Determine the [X, Y] coordinate at the center of the cell enclosing the given text.  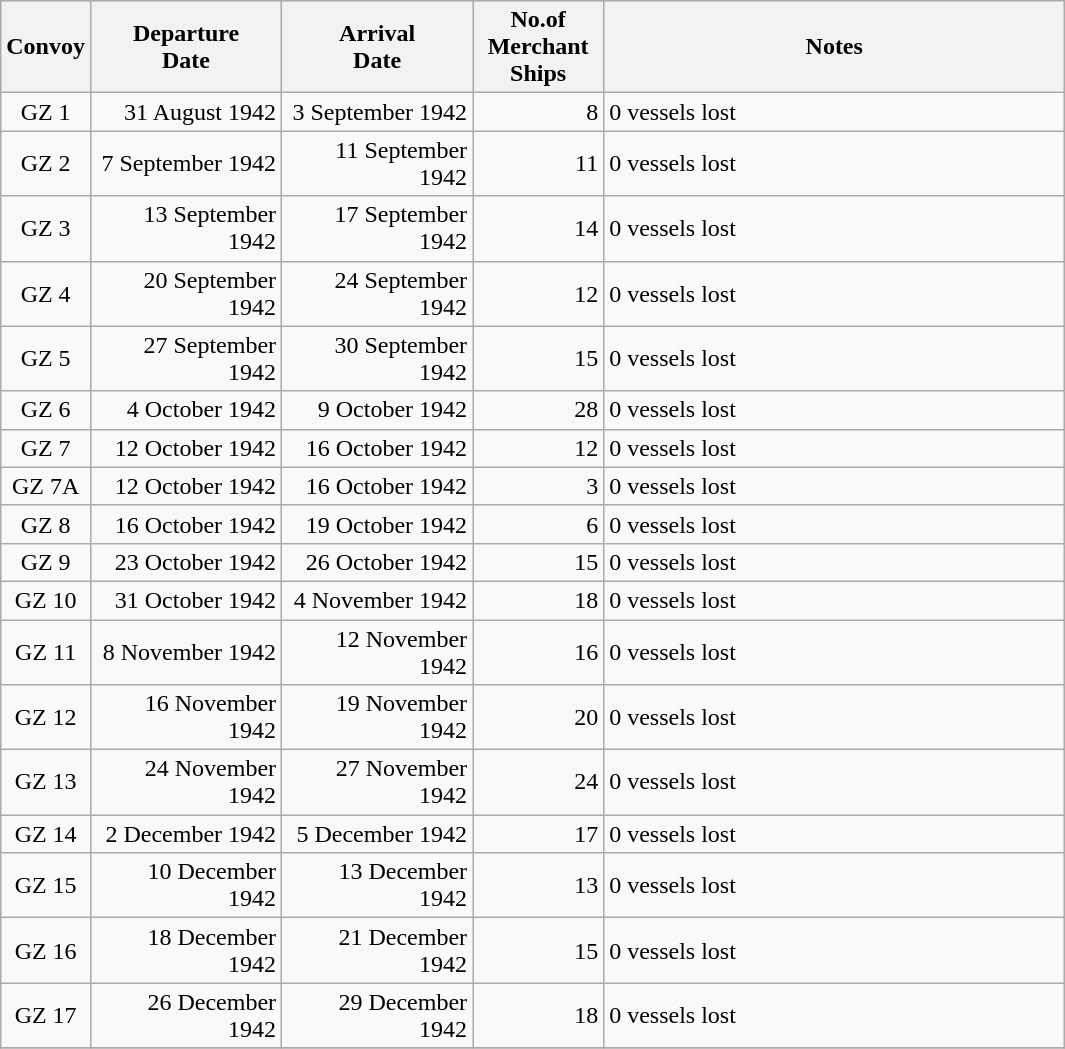
8 [538, 112]
20 [538, 718]
20 September 1942 [186, 294]
11 [538, 164]
29 December 1942 [378, 1016]
13 September 1942 [186, 228]
19 November 1942 [378, 718]
GZ 13 [46, 782]
3 [538, 486]
21 December 1942 [378, 950]
GZ 11 [46, 652]
GZ 14 [46, 834]
23 October 1942 [186, 562]
30 September 1942 [378, 358]
GZ 5 [46, 358]
4 November 1942 [378, 600]
GZ 12 [46, 718]
8 November 1942 [186, 652]
6 [538, 524]
31 August 1942 [186, 112]
GZ 7 [46, 448]
9 October 1942 [378, 410]
GZ 8 [46, 524]
GZ 15 [46, 886]
28 [538, 410]
14 [538, 228]
19 October 1942 [378, 524]
GZ 7A [46, 486]
GZ 3 [46, 228]
17 [538, 834]
24 [538, 782]
5 December 1942 [378, 834]
GZ 16 [46, 950]
16 [538, 652]
10 December 1942 [186, 886]
GZ 17 [46, 1016]
Notes [834, 47]
24 November 1942 [186, 782]
No.of Merchant Ships [538, 47]
4 October 1942 [186, 410]
GZ 10 [46, 600]
27 September 1942 [186, 358]
17 September 1942 [378, 228]
12 November 1942 [378, 652]
GZ 2 [46, 164]
7 September 1942 [186, 164]
13 December 1942 [378, 886]
Convoy [46, 47]
ArrivalDate [378, 47]
GZ 4 [46, 294]
26 October 1942 [378, 562]
13 [538, 886]
DepartureDate [186, 47]
11 September 1942 [378, 164]
26 December 1942 [186, 1016]
16 November 1942 [186, 718]
GZ 6 [46, 410]
31 October 1942 [186, 600]
2 December 1942 [186, 834]
GZ 9 [46, 562]
24 September 1942 [378, 294]
GZ 1 [46, 112]
3 September 1942 [378, 112]
27 November 1942 [378, 782]
18 December 1942 [186, 950]
